Determine the [X, Y] coordinate at the center of the cell enclosing the given text.  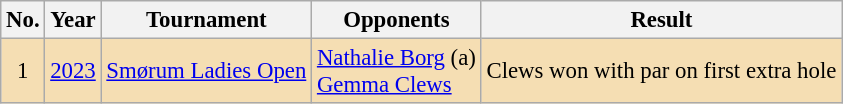
Result [661, 20]
Nathalie Borg (a) Gemma Clews [397, 72]
Clews won with par on first extra hole [661, 72]
1 [23, 72]
Opponents [397, 20]
Year [73, 20]
Smørum Ladies Open [206, 72]
No. [23, 20]
Tournament [206, 20]
2023 [73, 72]
